From the cell containing the given text, extract its center point as [X, Y] coordinate. 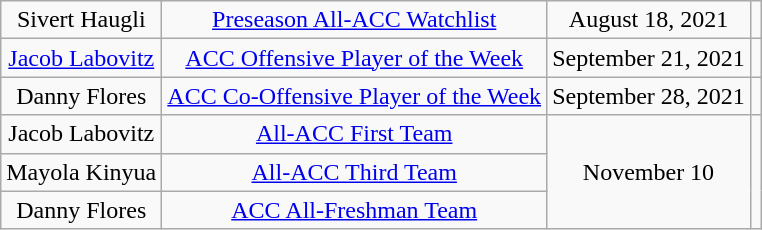
ACC Co-Offensive Player of the Week [354, 96]
ACC Offensive Player of the Week [354, 58]
Preseason All-ACC Watchlist [354, 20]
September 28, 2021 [649, 96]
Mayola Kinyua [82, 172]
September 21, 2021 [649, 58]
All-ACC First Team [354, 134]
November 10 [649, 172]
Sivert Haugli [82, 20]
August 18, 2021 [649, 20]
ACC All-Freshman Team [354, 210]
All-ACC Third Team [354, 172]
